Output the (x, y) coordinate of the center of the cell containing the given text.  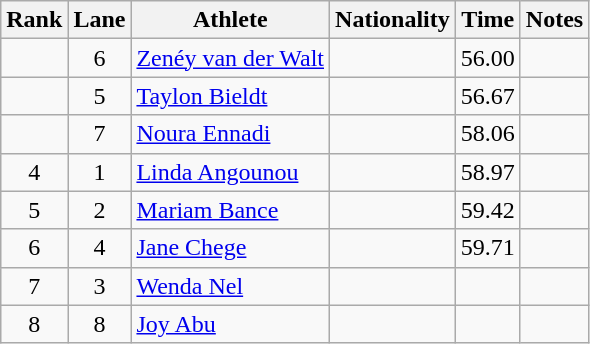
Time (488, 20)
Nationality (393, 20)
Wenda Nel (230, 286)
Athlete (230, 20)
58.06 (488, 134)
Taylon Bieldt (230, 96)
56.00 (488, 58)
2 (100, 210)
Lane (100, 20)
59.42 (488, 210)
Linda Angounou (230, 172)
Notes (554, 20)
59.71 (488, 248)
Jane Chege (230, 248)
58.97 (488, 172)
1 (100, 172)
Noura Ennadi (230, 134)
Zenéy van der Walt (230, 58)
Joy Abu (230, 324)
3 (100, 286)
56.67 (488, 96)
Rank (34, 20)
Mariam Bance (230, 210)
